Provide the (x, y) coordinate of the cell's center where the given text is located.  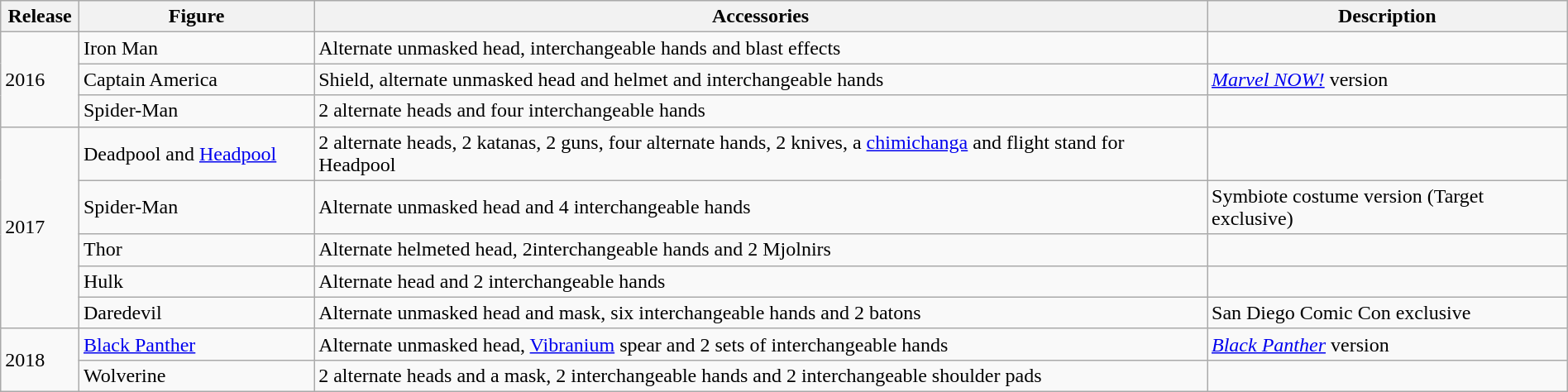
2017 (40, 227)
2 alternate heads and a mask, 2 interchangeable hands and 2 interchangeable shoulder pads (761, 375)
2018 (40, 360)
Alternate unmasked head and mask, six interchangeable hands and 2 batons (761, 313)
Hulk (196, 281)
Wolverine (196, 375)
Alternate unmasked head and 4 interchangeable hands (761, 207)
Release (40, 17)
Daredevil (196, 313)
2 alternate heads, 2 katanas, 2 guns, four alternate hands, 2 knives, a chimichanga and flight stand for Headpool (761, 154)
Iron Man (196, 48)
Symbiote costume version (Target exclusive) (1388, 207)
Figure (196, 17)
Alternate unmasked head, Vibranium spear and 2 sets of interchangeable hands (761, 344)
Alternate unmasked head, interchangeable hands and blast effects (761, 48)
Shield, alternate unmasked head and helmet and interchangeable hands (761, 79)
Alternate head and 2 interchangeable hands (761, 281)
Black Panther (196, 344)
Thor (196, 250)
2 alternate heads and four interchangeable hands (761, 111)
2016 (40, 79)
Accessories (761, 17)
Deadpool and Headpool (196, 154)
Black Panther version (1388, 344)
Captain America (196, 79)
San Diego Comic Con exclusive (1388, 313)
Description (1388, 17)
Alternate helmeted head, 2interchangeable hands and 2 Mjolnirs (761, 250)
Marvel NOW! version (1388, 79)
